Pinpoint the cell where the given text exists, returning its (X, Y) midpoint coordinate. 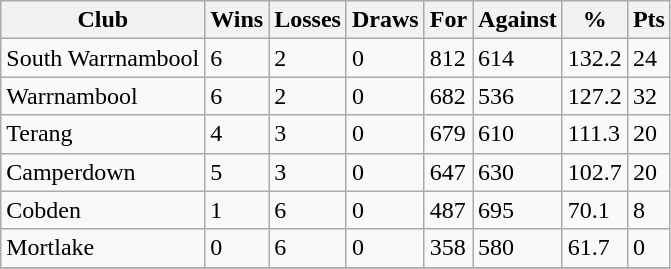
111.3 (594, 134)
4 (237, 134)
1 (237, 210)
South Warrnambool (103, 58)
487 (448, 210)
647 (448, 172)
132.2 (594, 58)
614 (518, 58)
32 (648, 96)
580 (518, 248)
682 (448, 96)
610 (518, 134)
536 (518, 96)
Terang (103, 134)
Pts (648, 20)
695 (518, 210)
5 (237, 172)
Cobden (103, 210)
Against (518, 20)
24 (648, 58)
Warrnambool (103, 96)
70.1 (594, 210)
Losses (308, 20)
For (448, 20)
61.7 (594, 248)
812 (448, 58)
% (594, 20)
127.2 (594, 96)
102.7 (594, 172)
Camperdown (103, 172)
Wins (237, 20)
Club (103, 20)
679 (448, 134)
Draws (385, 20)
358 (448, 248)
Mortlake (103, 248)
630 (518, 172)
8 (648, 210)
